Return [x, y] of the center of cell containing provided text 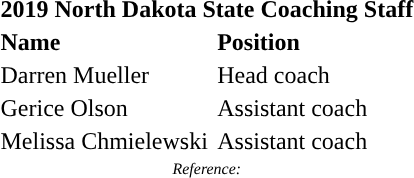
Head coach [294, 75]
Position [294, 42]
